From the cell containing the given text, extract its center point as (X, Y) coordinate. 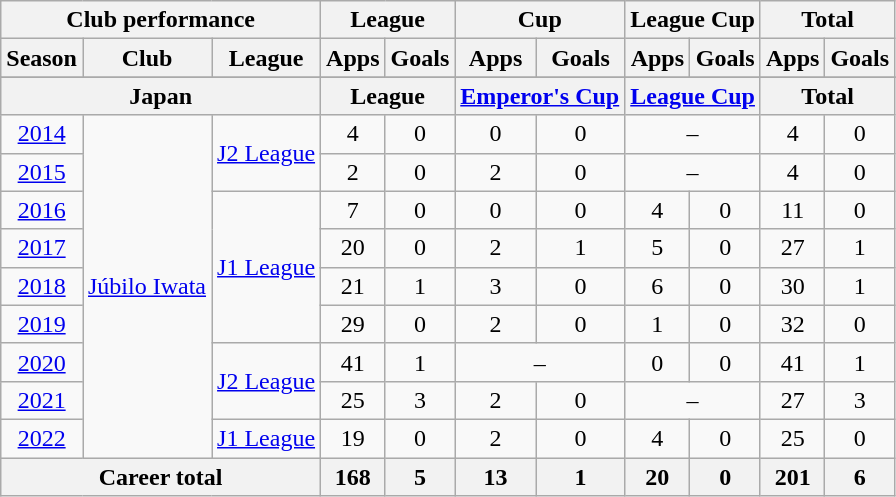
13 (496, 477)
29 (353, 324)
2020 (42, 362)
32 (792, 324)
Júbilo Iwata (146, 286)
2015 (42, 172)
2017 (42, 248)
11 (792, 210)
Season (42, 58)
168 (353, 477)
30 (792, 286)
Club (146, 58)
7 (353, 210)
2014 (42, 134)
Cup (540, 20)
Career total (161, 477)
201 (792, 477)
2016 (42, 210)
21 (353, 286)
2019 (42, 324)
Club performance (161, 20)
Emperor's Cup (540, 96)
2021 (42, 400)
2018 (42, 286)
2022 (42, 438)
19 (353, 438)
Japan (161, 96)
